Provide the (x, y) coordinate of the cell's center where the given text is located.  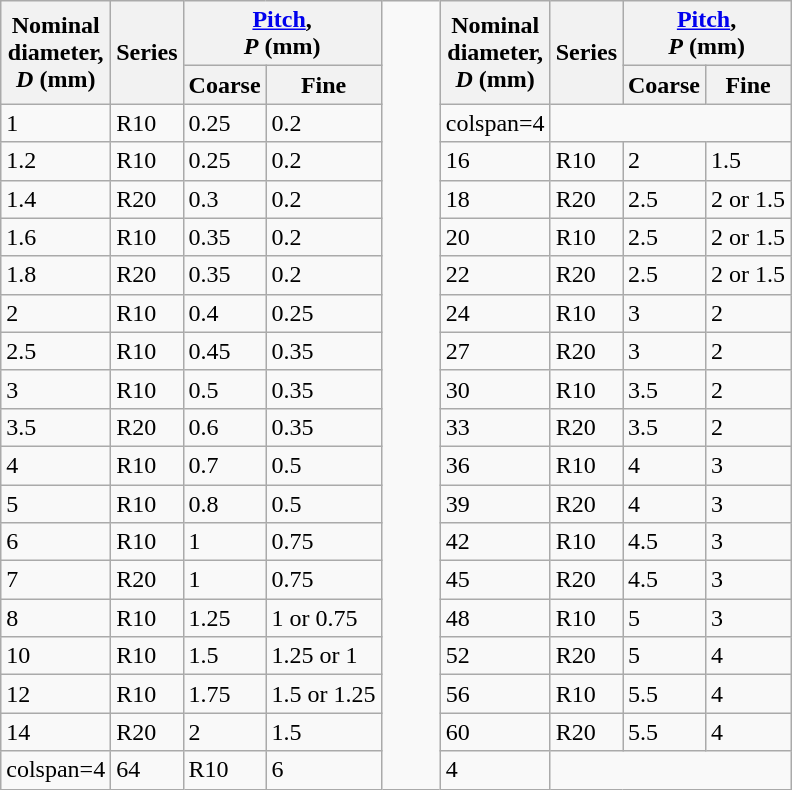
48 (495, 618)
1.25 or 1 (324, 656)
22 (495, 275)
1.8 (56, 275)
14 (56, 732)
33 (495, 427)
24 (495, 313)
1.6 (56, 237)
7 (56, 580)
0.4 (224, 313)
1.75 (224, 694)
52 (495, 656)
1.4 (56, 199)
60 (495, 732)
56 (495, 694)
39 (495, 503)
16 (495, 161)
45 (495, 580)
0.6 (224, 427)
20 (495, 237)
0.7 (224, 465)
42 (495, 542)
10 (56, 656)
30 (495, 389)
1 or 0.75 (324, 618)
12 (56, 694)
36 (495, 465)
1.5 or 1.25 (324, 694)
0.45 (224, 351)
27 (495, 351)
8 (56, 618)
64 (147, 770)
0.8 (224, 503)
0.3 (224, 199)
18 (495, 199)
1.2 (56, 161)
1.25 (224, 618)
